Determine the (x, y) coordinate at the center of the cell enclosing the given text.  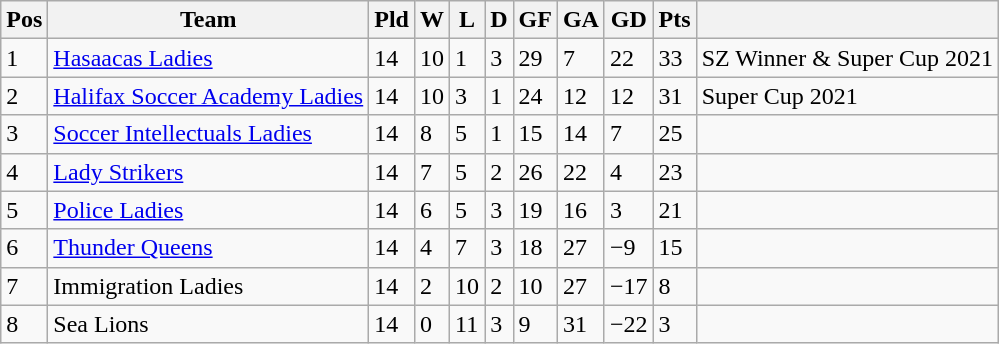
Lady Strikers (208, 172)
9 (535, 324)
26 (535, 172)
GF (535, 20)
L (468, 20)
−22 (628, 324)
11 (468, 324)
GA (580, 20)
Hasaacas Ladies (208, 58)
0 (432, 324)
−9 (628, 248)
33 (674, 58)
18 (535, 248)
24 (535, 96)
−17 (628, 286)
Soccer Intellectuals Ladies (208, 134)
W (432, 20)
Halifax Soccer Academy Ladies (208, 96)
D (499, 20)
29 (535, 58)
Pts (674, 20)
Sea Lions (208, 324)
Pld (392, 20)
23 (674, 172)
Immigration Ladies (208, 286)
16 (580, 210)
21 (674, 210)
Police Ladies (208, 210)
25 (674, 134)
SZ Winner & Super Cup 2021 (847, 58)
Thunder Queens (208, 248)
19 (535, 210)
Team (208, 20)
Pos (24, 20)
Super Cup 2021 (847, 96)
GD (628, 20)
